Return the [x, y] coordinate for the center point of the cell that contains the specified text.  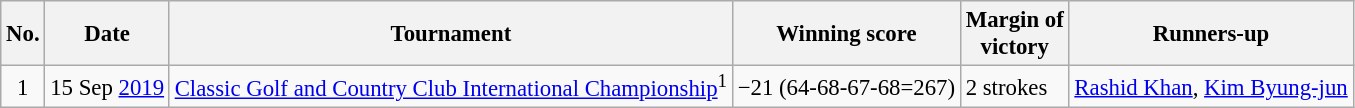
Margin ofvictory [1014, 34]
−21 (64-68-67-68=267) [846, 87]
2 strokes [1014, 87]
Date [107, 34]
Tournament [450, 34]
1 [23, 87]
15 Sep 2019 [107, 87]
Runners-up [1211, 34]
Classic Golf and Country Club International Championship1 [450, 87]
No. [23, 34]
Rashid Khan, Kim Byung-jun [1211, 87]
Winning score [846, 34]
